Pinpoint the cell where the given text exists, returning its (x, y) midpoint coordinate. 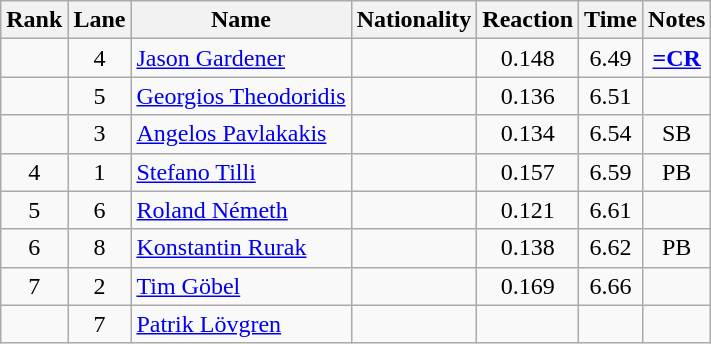
2 (100, 286)
Time (611, 20)
6.49 (611, 58)
Konstantin Rurak (241, 248)
Name (241, 20)
Georgios Theodoridis (241, 96)
=CR (677, 58)
Tim Göbel (241, 286)
8 (100, 248)
1 (100, 172)
0.148 (528, 58)
0.169 (528, 286)
Notes (677, 20)
Stefano Tilli (241, 172)
0.138 (528, 248)
Lane (100, 20)
Nationality (414, 20)
0.134 (528, 134)
6.54 (611, 134)
SB (677, 134)
6.66 (611, 286)
6.62 (611, 248)
Jason Gardener (241, 58)
0.136 (528, 96)
0.121 (528, 210)
Roland Németh (241, 210)
6.51 (611, 96)
Reaction (528, 20)
6.59 (611, 172)
0.157 (528, 172)
Angelos Pavlakakis (241, 134)
6.61 (611, 210)
3 (100, 134)
Patrik Lövgren (241, 324)
Rank (34, 20)
